Output the (x, y) coordinate of the center of the cell containing the given text.  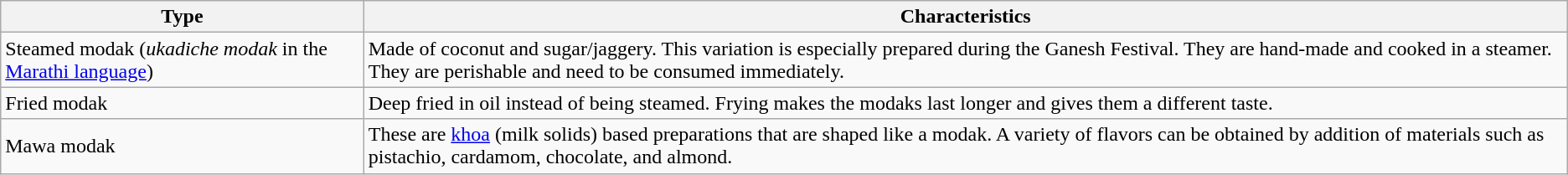
Type (183, 17)
Mawa modak (183, 146)
Fried modak (183, 103)
Steamed modak (ukadiche modak in the Marathi language) (183, 60)
Deep fried in oil instead of being steamed. Frying makes the modaks last longer and gives them a different taste. (965, 103)
Characteristics (965, 17)
